Identify which cell holds the provided text, then report its (X, Y) central coordinate. 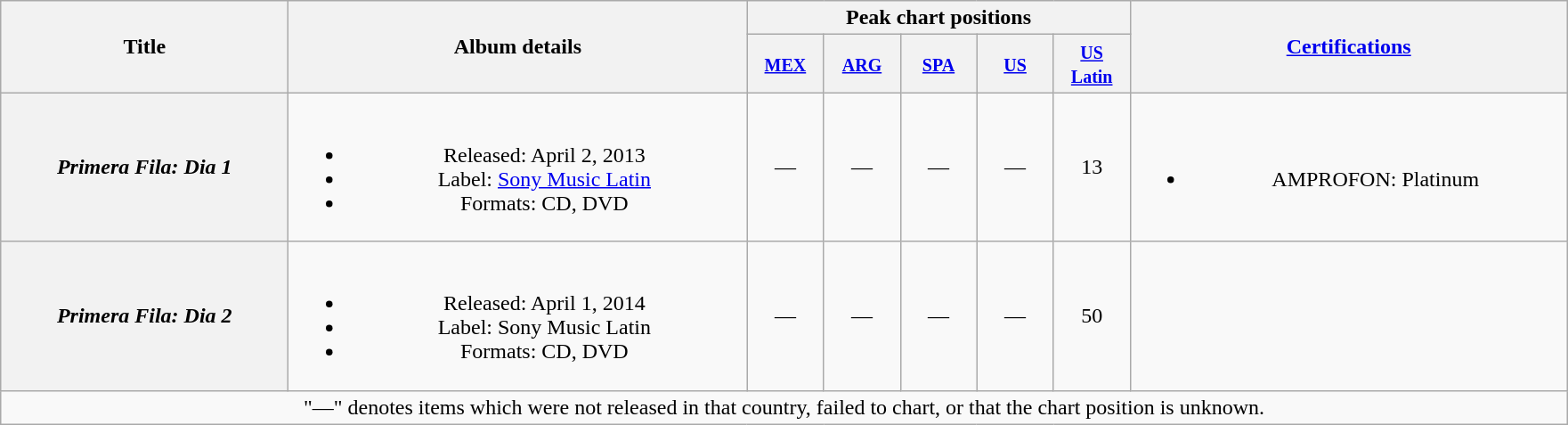
AMPROFON: Platinum (1348, 168)
US Latin (1092, 64)
Peak chart positions (938, 18)
Album details (518, 46)
Primera Fila: Dia 2 (144, 315)
Primera Fila: Dia 1 (144, 168)
SPA (938, 64)
"—" denotes items which were not released in that country, failed to chart, or that the chart position is unknown. (784, 407)
Title (144, 46)
13 (1092, 168)
US (1015, 64)
Released: April 2, 2013Label: Sony Music LatinFormats: CD, DVD (518, 168)
ARG (862, 64)
Certifications (1348, 46)
MEX (785, 64)
Released: April 1, 2014Label: Sony Music LatinFormats: CD, DVD (518, 315)
50 (1092, 315)
